Return [x, y] of the center of cell containing provided text 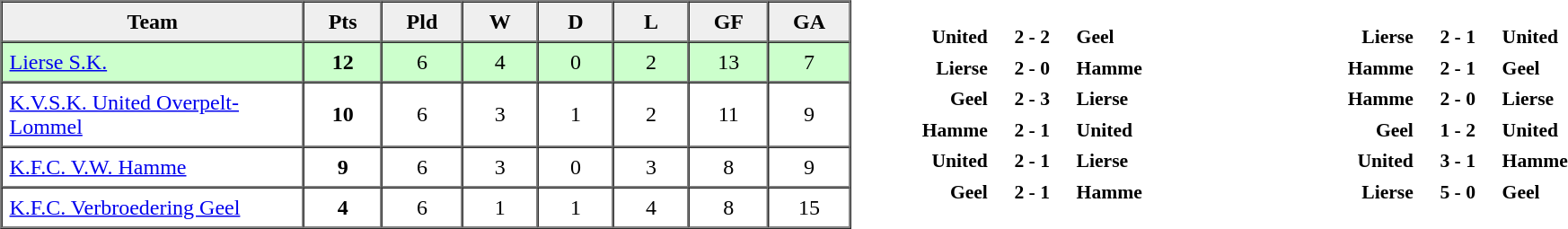
5 - 0 [1458, 192]
W [500, 22]
L [651, 22]
Lierse S.K. [153, 61]
12 [343, 61]
15 [808, 207]
Team [153, 22]
Pld [422, 22]
K.F.C. Verbroedering Geel [153, 207]
7 [808, 61]
10 [343, 115]
2 - 3 [1033, 99]
3 - 1 [1458, 162]
Pts [343, 22]
13 [728, 61]
K.V.S.K. United Overpelt-Lommel [153, 115]
K.F.C. V.W. Hamme [153, 167]
GF [728, 22]
1 - 2 [1458, 130]
D [576, 22]
11 [728, 115]
2 - 2 [1033, 38]
GA [808, 22]
